Provide the (x, y) coordinate of the cell's center where the given text is located.  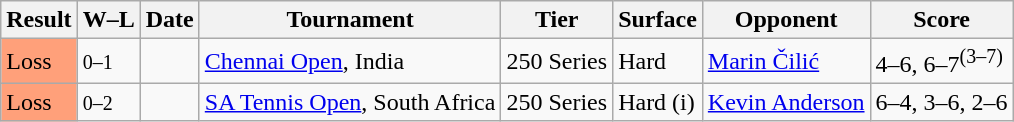
Tournament (350, 20)
SA Tennis Open, South Africa (350, 102)
Hard (658, 62)
Hard (i) (658, 102)
Tier (557, 20)
6–4, 3–6, 2–6 (942, 102)
Score (942, 20)
Chennai Open, India (350, 62)
Surface (658, 20)
0–2 (108, 102)
W–L (108, 20)
0–1 (108, 62)
Result (39, 20)
Kevin Anderson (786, 102)
Opponent (786, 20)
4–6, 6–7(3–7) (942, 62)
Marin Čilić (786, 62)
Date (170, 20)
